Locate the cell with the specified text and output its [X, Y] center coordinate. 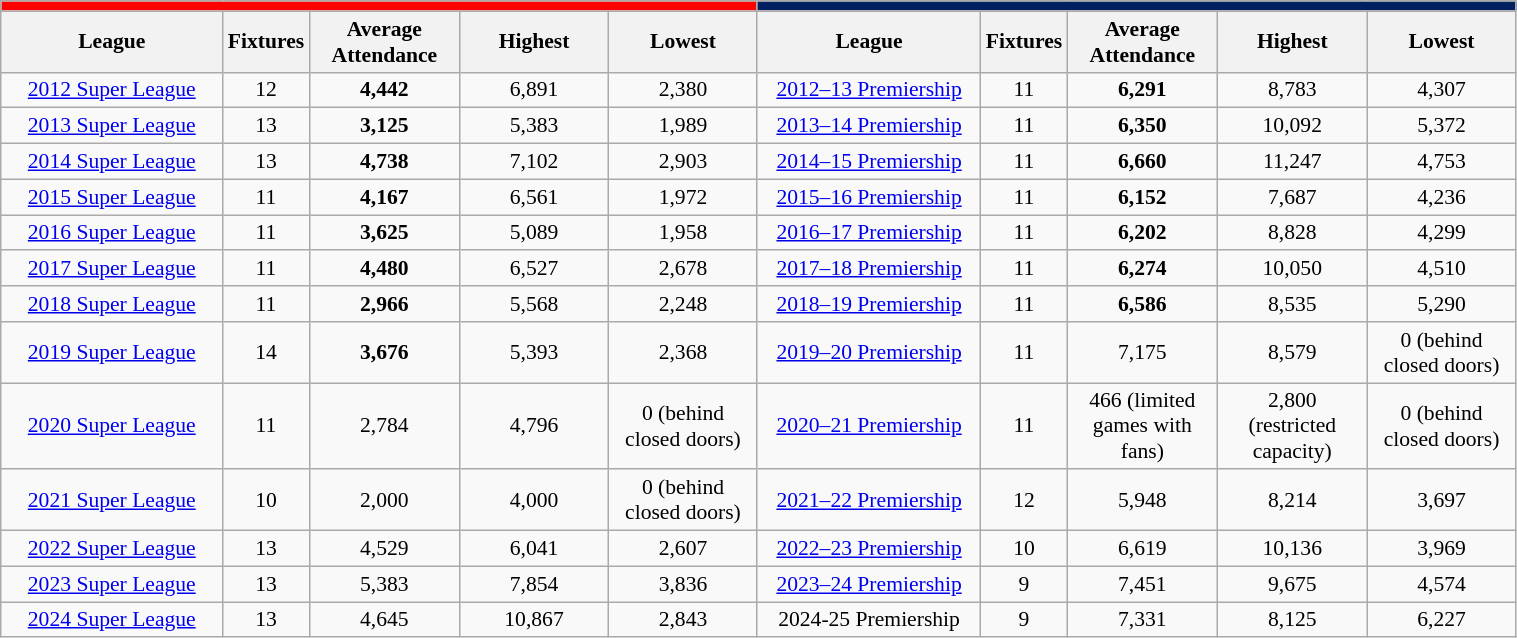
11,247 [1292, 162]
2021–22 Premiership [868, 500]
4,236 [1442, 197]
2,966 [384, 304]
6,891 [534, 90]
3,969 [1442, 549]
4,510 [1442, 269]
10,050 [1292, 269]
2,800 (restricted capacity) [1292, 426]
1,972 [684, 197]
1,958 [684, 233]
7,854 [534, 584]
2013 Super League [112, 126]
4,529 [384, 549]
6,202 [1142, 233]
2012–13 Premiership [868, 90]
6,291 [1142, 90]
8,828 [1292, 233]
2022–23 Premiership [868, 549]
6,041 [534, 549]
2014 Super League [112, 162]
3,125 [384, 126]
6,350 [1142, 126]
6,586 [1142, 304]
4,299 [1442, 233]
6,527 [534, 269]
2021 Super League [112, 500]
10,092 [1292, 126]
2,678 [684, 269]
3,625 [384, 233]
2,843 [684, 620]
3,676 [384, 352]
2015 Super League [112, 197]
7,102 [534, 162]
8,579 [1292, 352]
4,738 [384, 162]
2020–21 Premiership [868, 426]
2016–17 Premiership [868, 233]
2023–24 Premiership [868, 584]
10,136 [1292, 549]
2017–18 Premiership [868, 269]
5,948 [1142, 500]
3,697 [1442, 500]
2012 Super League [112, 90]
6,227 [1442, 620]
2022 Super League [112, 549]
4,753 [1442, 162]
6,561 [534, 197]
6,152 [1142, 197]
2,607 [684, 549]
2,903 [684, 162]
7,331 [1142, 620]
5,372 [1442, 126]
4,574 [1442, 584]
2017 Super League [112, 269]
4,442 [384, 90]
2024 Super League [112, 620]
7,175 [1142, 352]
4,645 [384, 620]
3,836 [684, 584]
7,451 [1142, 584]
2019–20 Premiership [868, 352]
8,535 [1292, 304]
6,274 [1142, 269]
4,796 [534, 426]
2018–19 Premiership [868, 304]
4,480 [384, 269]
2018 Super League [112, 304]
6,660 [1142, 162]
14 [266, 352]
4,167 [384, 197]
2013–14 Premiership [868, 126]
4,307 [1442, 90]
2015–16 Premiership [868, 197]
2019 Super League [112, 352]
2024-25 Premiership [868, 620]
10,867 [534, 620]
2023 Super League [112, 584]
8,214 [1292, 500]
1,989 [684, 126]
2,000 [384, 500]
6,619 [1142, 549]
2,380 [684, 90]
5,089 [534, 233]
2,784 [384, 426]
5,568 [534, 304]
8,125 [1292, 620]
466 (limited games with fans) [1142, 426]
4,000 [534, 500]
2,248 [684, 304]
2014–15 Premiership [868, 162]
7,687 [1292, 197]
2020 Super League [112, 426]
5,290 [1442, 304]
5,393 [534, 352]
8,783 [1292, 90]
2016 Super League [112, 233]
2,368 [684, 352]
9,675 [1292, 584]
